Provide the [X, Y] coordinate of the cell's center where the given text is located.  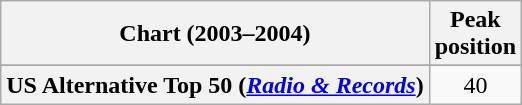
Chart (2003–2004) [215, 34]
40 [475, 85]
US Alternative Top 50 (Radio & Records) [215, 85]
Peakposition [475, 34]
